Output the [X, Y] coordinate of the center of the cell containing the given text.  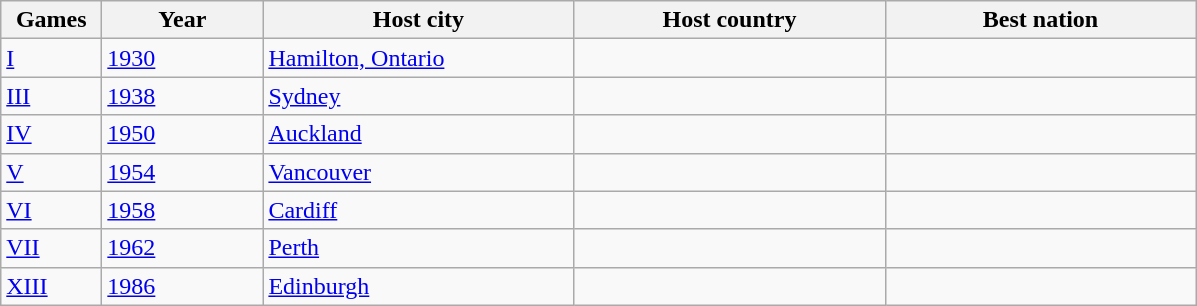
Games [52, 20]
XIII [52, 286]
1954 [182, 172]
Vancouver [418, 172]
VI [52, 210]
1938 [182, 96]
IV [52, 134]
1950 [182, 134]
Host country [730, 20]
Cardiff [418, 210]
Hamilton, Ontario [418, 58]
Host city [418, 20]
1930 [182, 58]
Best nation [1040, 20]
I [52, 58]
III [52, 96]
Sydney [418, 96]
Year [182, 20]
Edinburgh [418, 286]
1962 [182, 248]
VII [52, 248]
1986 [182, 286]
Auckland [418, 134]
1958 [182, 210]
Perth [418, 248]
V [52, 172]
